Locate the cell with the specified text and output its [x, y] center coordinate. 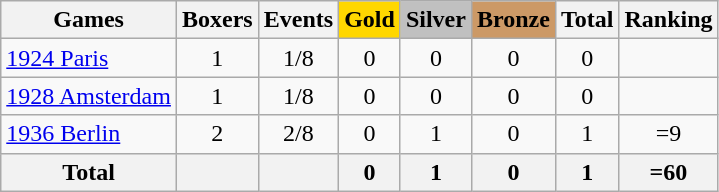
=9 [668, 134]
Games [89, 20]
Bronze [513, 20]
Gold [370, 20]
Events [298, 20]
2 [217, 134]
1924 Paris [89, 58]
Boxers [217, 20]
1936 Berlin [89, 134]
1928 Amsterdam [89, 96]
Silver [436, 20]
=60 [668, 172]
Ranking [668, 20]
2/8 [298, 134]
